Find where the given text appears and provide that cell's center as (X, Y) coordinate. 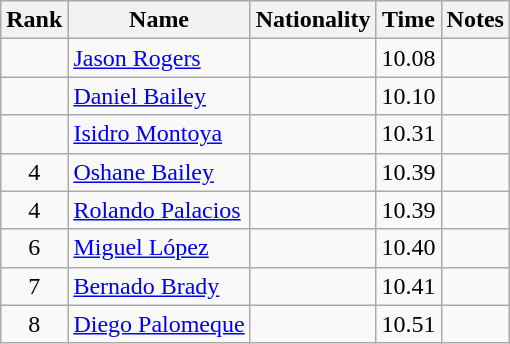
10.40 (408, 248)
Miguel López (159, 248)
Isidro Montoya (159, 134)
Name (159, 20)
10.51 (408, 324)
10.31 (408, 134)
10.41 (408, 286)
Notes (475, 20)
10.08 (408, 58)
7 (34, 286)
Bernado Brady (159, 286)
Diego Palomeque (159, 324)
Daniel Bailey (159, 96)
Oshane Bailey (159, 172)
Nationality (313, 20)
Jason Rogers (159, 58)
Rank (34, 20)
6 (34, 248)
8 (34, 324)
10.10 (408, 96)
Rolando Palacios (159, 210)
Time (408, 20)
